From the cell containing the given text, extract its center point as [X, Y] coordinate. 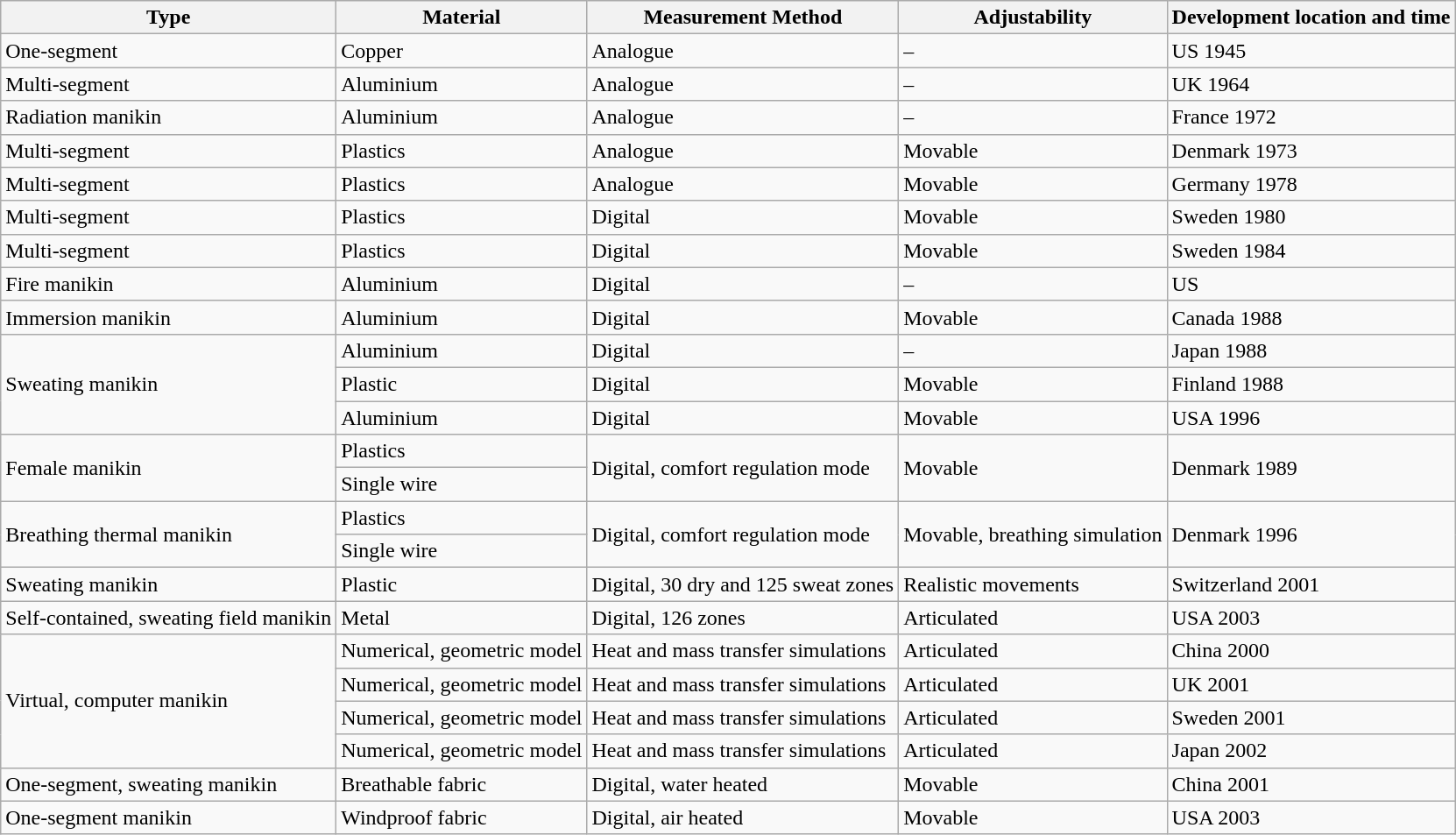
Development location and time [1311, 18]
UK 2001 [1311, 684]
Germany 1978 [1311, 184]
UK 1964 [1311, 84]
France 1972 [1311, 117]
USA 1996 [1311, 418]
Digital, 126 zones [743, 618]
Sweden 1980 [1311, 217]
Breathable fabric [462, 784]
Fire manikin [168, 284]
Immersion manikin [168, 317]
Finland 1988 [1311, 384]
US 1945 [1311, 51]
Denmark 1996 [1311, 534]
Japan 1988 [1311, 350]
Virtual, computer manikin [168, 701]
Canada 1988 [1311, 317]
Denmark 1973 [1311, 151]
Breathing thermal manikin [168, 534]
Radiation manikin [168, 117]
Metal [462, 618]
Denmark 1989 [1311, 468]
Measurement Method [743, 18]
Copper [462, 51]
Sweden 1984 [1311, 251]
Digital, air heated [743, 817]
Movable, breathing simulation [1033, 534]
Material [462, 18]
Self-contained, sweating field manikin [168, 618]
US [1311, 284]
Type [168, 18]
China 2000 [1311, 651]
Adjustability [1033, 18]
Switzerland 2001 [1311, 584]
Digital, 30 dry and 125 sweat zones [743, 584]
China 2001 [1311, 784]
Sweden 2001 [1311, 718]
One-segment, sweating manikin [168, 784]
Female manikin [168, 468]
One-segment [168, 51]
Realistic movements [1033, 584]
Japan 2002 [1311, 751]
Windproof fabric [462, 817]
One-segment manikin [168, 817]
Digital, water heated [743, 784]
